Search for the cell housing the specified text and yield its (x, y) center coordinate. 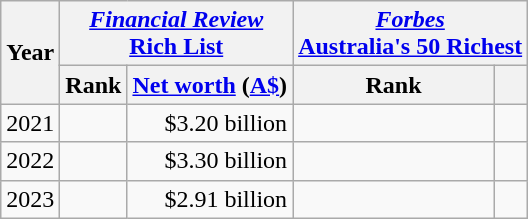
2021 (30, 123)
ForbesAustralia's 50 Richest (410, 34)
$3.20 billion (210, 123)
2022 (30, 161)
Year (30, 52)
Net worth (A$) (210, 85)
Financial ReviewRich List (176, 34)
$2.91 billion (210, 199)
$3.30 billion (210, 161)
2023 (30, 199)
